Capture the cell that displays the provided text and extract its [X, Y] central coordinate. 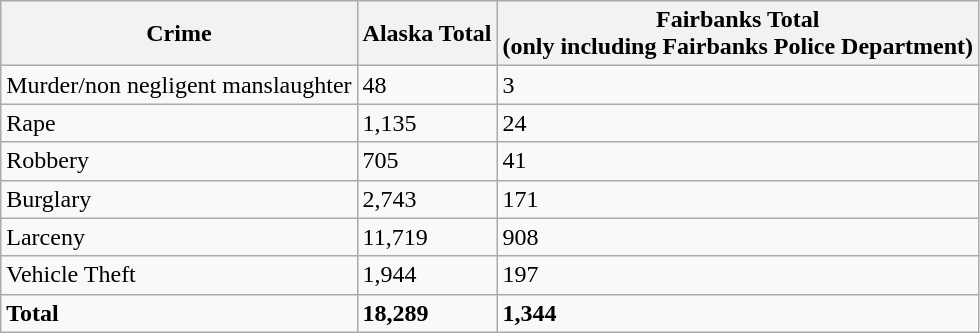
Robbery [179, 161]
11,719 [427, 237]
Burglary [179, 199]
Murder/non negligent manslaughter [179, 85]
2,743 [427, 199]
705 [427, 161]
Larceny [179, 237]
171 [738, 199]
Total [179, 313]
Alaska Total [427, 34]
41 [738, 161]
Crime [179, 34]
48 [427, 85]
18,289 [427, 313]
1,944 [427, 275]
Rape [179, 123]
197 [738, 275]
1,135 [427, 123]
1,344 [738, 313]
908 [738, 237]
24 [738, 123]
Vehicle Theft [179, 275]
Fairbanks Total(only including Fairbanks Police Department) [738, 34]
3 [738, 85]
